Detect which cell encompasses the target text, then output its (X, Y) center coordinate. 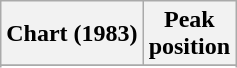
Chart (1983) (72, 34)
Peakposition (189, 34)
